Determine the (X, Y) coordinate at the center of the cell enclosing the given text.  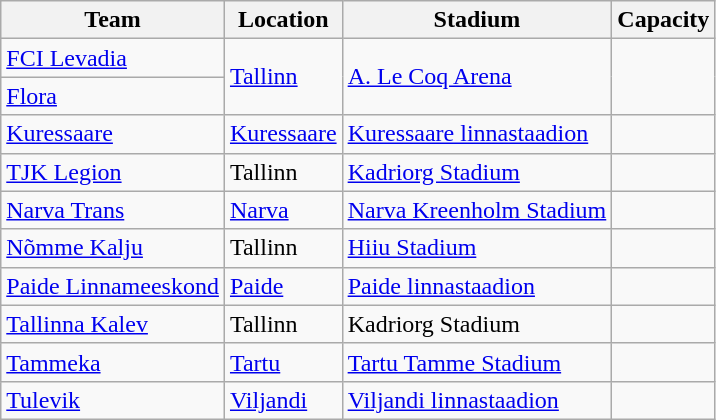
Tallinna Kalev (113, 324)
Location (283, 20)
Hiiu Stadium (477, 248)
FCI Levadia (113, 58)
Nõmme Kalju (113, 248)
Paide Linnameeskond (113, 286)
Narva Kreenholm Stadium (477, 210)
Narva (283, 210)
Tartu (283, 362)
Flora (113, 96)
A. Le Coq Arena (477, 77)
TJK Legion (113, 172)
Kuressaare linnastaadion (477, 134)
Stadium (477, 20)
Paide linnastaadion (477, 286)
Narva Trans (113, 210)
Tulevik (113, 400)
Viljandi (283, 400)
Team (113, 20)
Paide (283, 286)
Viljandi linnastaadion (477, 400)
Tartu Tamme Stadium (477, 362)
Tammeka (113, 362)
Capacity (664, 20)
